Detect which cell encompasses the target text, then output its [X, Y] center coordinate. 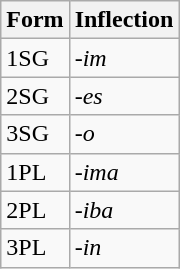
-in [124, 248]
-im [124, 58]
2SG [35, 96]
1PL [35, 172]
-ima [124, 172]
1SG [35, 58]
-o [124, 134]
-es [124, 96]
3SG [35, 134]
-iba [124, 210]
3PL [35, 248]
Inflection [124, 20]
Form [35, 20]
2PL [35, 210]
